Search for the cell housing the specified text and yield its (X, Y) center coordinate. 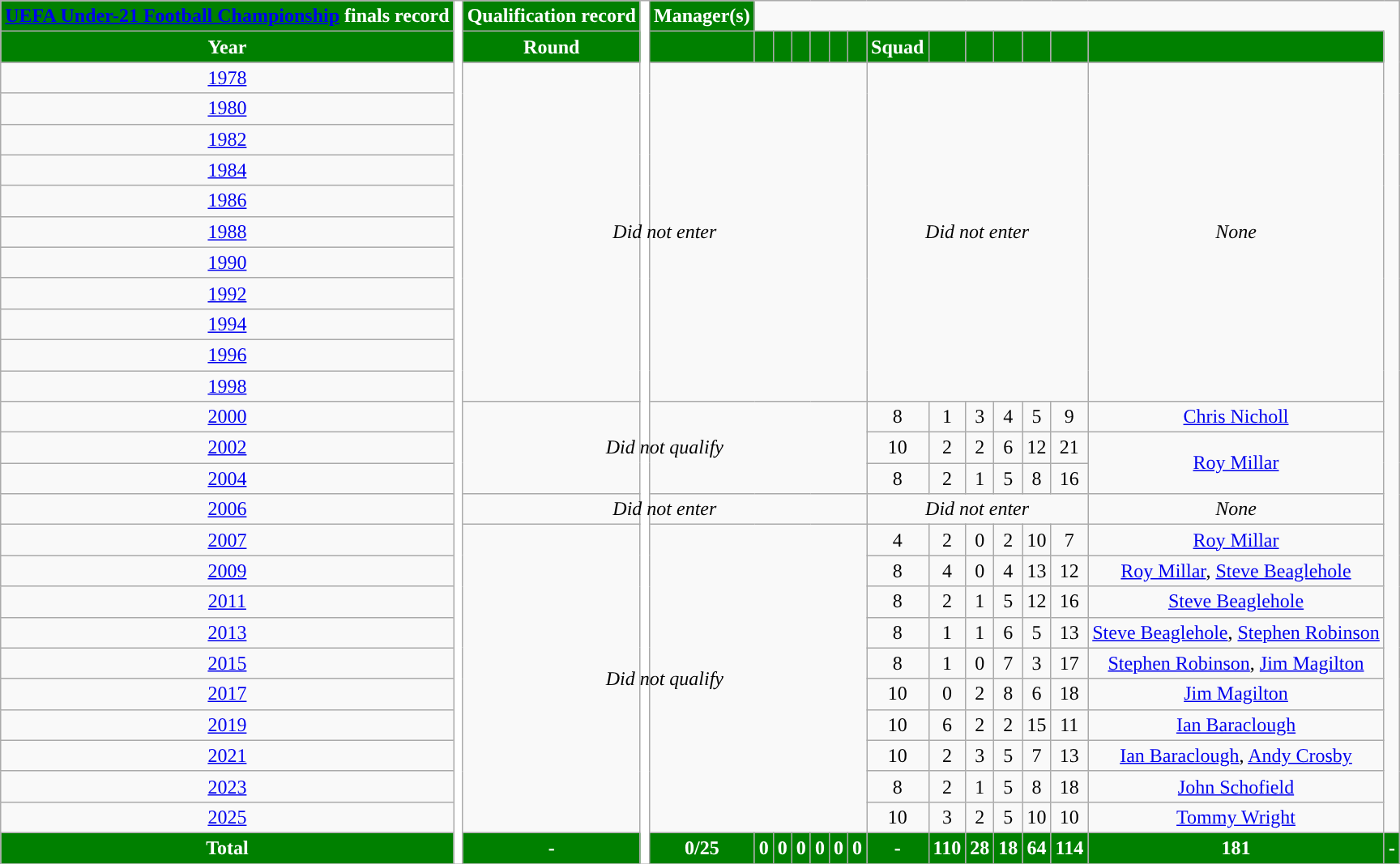
2006 (227, 509)
Ian Baraclough (1236, 725)
Jim Magilton (1236, 694)
2017 (227, 694)
28 (980, 848)
Manager(s) (702, 16)
1994 (227, 324)
2007 (227, 540)
15 (1037, 725)
1992 (227, 293)
1982 (227, 139)
1996 (227, 355)
Steve Beaglehole, Stephen Robinson (1236, 632)
2021 (227, 755)
0/25 (702, 848)
9 (1069, 417)
Squad (898, 47)
64 (1037, 848)
2023 (227, 786)
Stephen Robinson, Jim Magilton (1236, 663)
Year (227, 47)
Tommy Wright (1236, 817)
Total (227, 848)
Chris Nicholl (1236, 417)
Round (551, 47)
1980 (227, 109)
Qualification record (551, 16)
1990 (227, 262)
2002 (227, 448)
UEFA Under-21 Football Championship finals record (227, 16)
2013 (227, 632)
17 (1069, 663)
Steve Beaglehole (1236, 602)
1986 (227, 201)
110 (947, 848)
114 (1069, 848)
1988 (227, 232)
1998 (227, 386)
181 (1236, 848)
21 (1069, 448)
1978 (227, 78)
Ian Baraclough, Andy Crosby (1236, 755)
2015 (227, 663)
Roy Millar, Steve Beaglehole (1236, 571)
2004 (227, 479)
John Schofield (1236, 786)
2011 (227, 602)
2025 (227, 817)
2009 (227, 571)
2019 (227, 725)
1984 (227, 170)
2000 (227, 417)
11 (1069, 725)
